Identify which cell holds the provided text, then report its (X, Y) central coordinate. 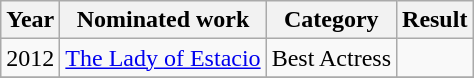
2012 (30, 58)
Nominated work (163, 20)
The Lady of Estacio (163, 58)
Best Actress (331, 58)
Category (331, 20)
Result (435, 20)
Year (30, 20)
